Detect which cell encompasses the target text, then output its (x, y) center coordinate. 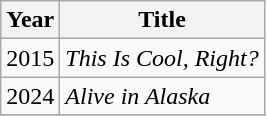
2015 (30, 58)
2024 (30, 96)
Year (30, 20)
Title (162, 20)
Alive in Alaska (162, 96)
This Is Cool, Right? (162, 58)
